Determine the [x, y] coordinate at the center of the cell enclosing the given text.  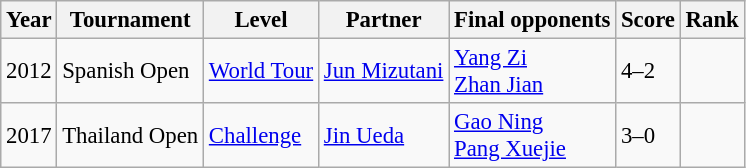
Score [648, 20]
Yang ZiZhan Jian [532, 72]
Thailand Open [130, 136]
4–2 [648, 72]
Level [262, 20]
2017 [29, 136]
Partner [383, 20]
3–0 [648, 136]
Spanish Open [130, 72]
Jun Mizutani [383, 72]
Rank [712, 20]
Tournament [130, 20]
Year [29, 20]
Final opponents [532, 20]
World Tour [262, 72]
Challenge [262, 136]
Jin Ueda [383, 136]
2012 [29, 72]
Gao NingPang Xuejie [532, 136]
